Return the (x, y) coordinate for the center point of the cell that contains the specified text.  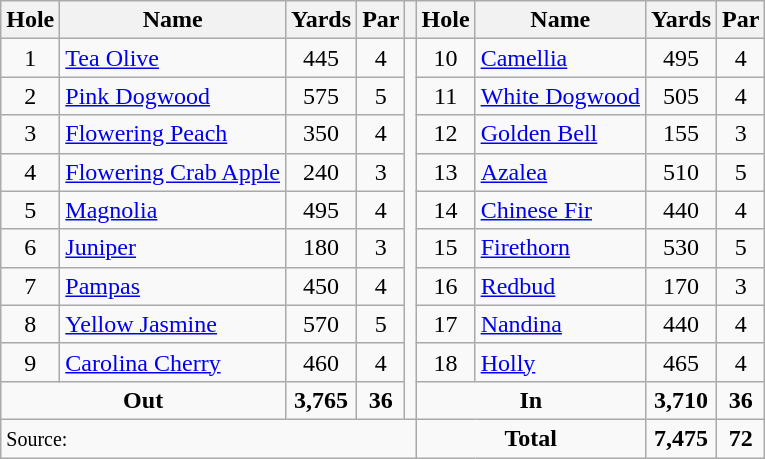
In (530, 400)
Firethorn (560, 248)
16 (446, 286)
72 (741, 438)
15 (446, 248)
Carolina Cherry (173, 362)
Camellia (560, 58)
510 (680, 172)
Source: (208, 438)
350 (322, 134)
Golden Bell (560, 134)
6 (30, 248)
White Dogwood (560, 96)
170 (680, 286)
Yellow Jasmine (173, 324)
155 (680, 134)
11 (446, 96)
Chinese Fir (560, 210)
1 (30, 58)
Flowering Peach (173, 134)
7 (30, 286)
180 (322, 248)
Tea Olive (173, 58)
Total (530, 438)
575 (322, 96)
Out (144, 400)
13 (446, 172)
Holly (560, 362)
570 (322, 324)
Nandina (560, 324)
505 (680, 96)
Pink Dogwood (173, 96)
240 (322, 172)
3,710 (680, 400)
Redbud (560, 286)
Flowering Crab Apple (173, 172)
Magnolia (173, 210)
465 (680, 362)
10 (446, 58)
Azalea (560, 172)
530 (680, 248)
460 (322, 362)
Juniper (173, 248)
450 (322, 286)
2 (30, 96)
14 (446, 210)
Pampas (173, 286)
7,475 (680, 438)
445 (322, 58)
9 (30, 362)
17 (446, 324)
12 (446, 134)
3,765 (322, 400)
8 (30, 324)
18 (446, 362)
